For the text-containing cell, return its midpoint in [X, Y] coordinate format. 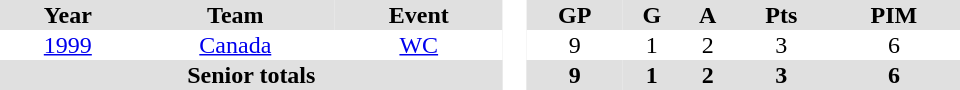
Pts [782, 15]
Team [236, 15]
WC [419, 45]
1999 [68, 45]
PIM [894, 15]
Senior totals [252, 75]
GP [574, 15]
Event [419, 15]
A [708, 15]
G [652, 15]
Year [68, 15]
Canada [236, 45]
